Output the [X, Y] coordinate of the center of the cell containing the given text.  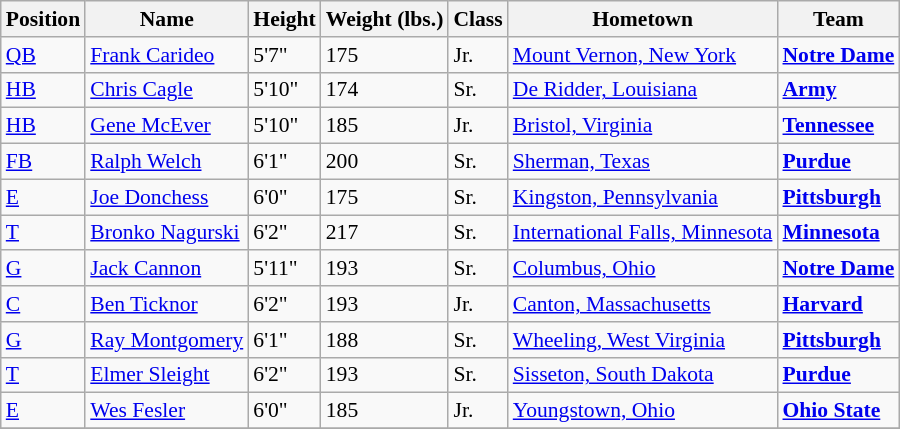
Mount Vernon, New York [643, 55]
174 [385, 90]
Ben Ticknor [166, 304]
QB [43, 55]
Harvard [838, 304]
C [43, 304]
Frank Carideo [166, 55]
Team [838, 19]
Ralph Welch [166, 162]
Wes Fesler [166, 411]
International Falls, Minnesota [643, 233]
Kingston, Pennsylvania [643, 197]
Gene McEver [166, 126]
Weight (lbs.) [385, 19]
Joe Donchess [166, 197]
Tennessee [838, 126]
Class [478, 19]
Ohio State [838, 411]
De Ridder, Louisiana [643, 90]
Columbus, Ohio [643, 269]
Ray Montgomery [166, 340]
FB [43, 162]
5'7" [284, 55]
Height [284, 19]
Minnesota [838, 233]
188 [385, 340]
Chris Cagle [166, 90]
200 [385, 162]
Bronko Nagurski [166, 233]
Jack Cannon [166, 269]
217 [385, 233]
Canton, Massachusetts [643, 304]
Youngstown, Ohio [643, 411]
Elmer Sleight [166, 375]
Sisseton, South Dakota [643, 375]
Hometown [643, 19]
Name [166, 19]
5'11" [284, 269]
Sherman, Texas [643, 162]
Position [43, 19]
Wheeling, West Virginia [643, 340]
Bristol, Virginia [643, 126]
Army [838, 90]
